Extract the [x, y] coordinate from the center of the cell holding the provided text.  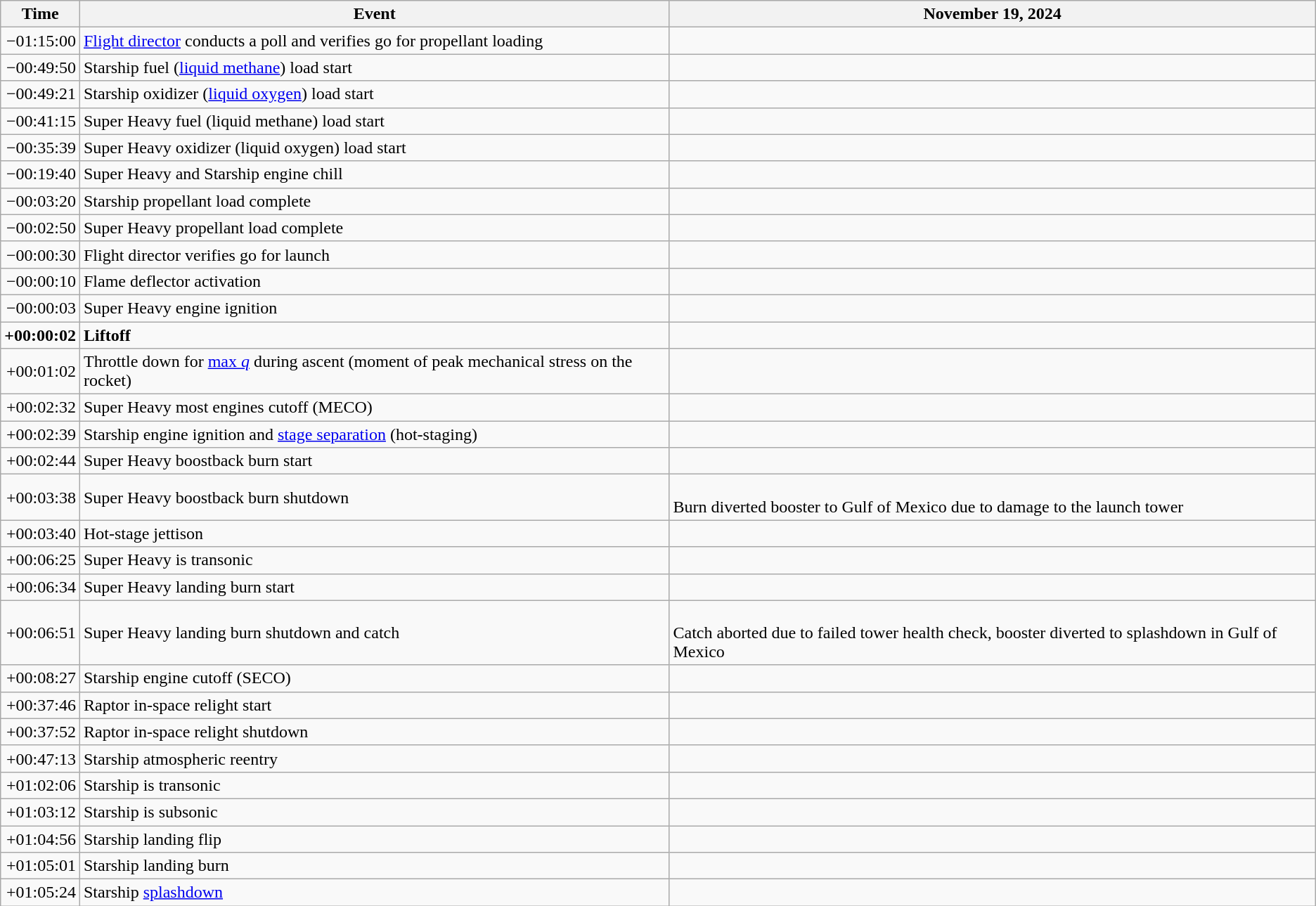
−00:03:20 [41, 201]
Super Heavy oxidizer (liquid oxygen) load start [374, 148]
+00:06:51 [41, 633]
+00:02:39 [41, 434]
+00:06:34 [41, 587]
+00:03:38 [41, 498]
+01:05:01 [41, 866]
+01:05:24 [41, 893]
−00:41:15 [41, 121]
Super Heavy boostback burn start [374, 461]
+00:02:32 [41, 408]
November 19, 2024 [993, 14]
+01:03:12 [41, 812]
Starship is transonic [374, 785]
Flight director conducts a poll and verifies go for propellant loading [374, 41]
Catch aborted due to failed tower health check, booster diverted to splashdown in Gulf of Mexico [993, 633]
Time [41, 14]
Super Heavy landing burn shutdown and catch [374, 633]
Starship fuel (liquid methane) load start [374, 67]
Starship landing burn [374, 866]
+00:06:25 [41, 560]
Throttle down for max q during ascent (moment of peak mechanical stress on the rocket) [374, 371]
Flight director verifies go for launch [374, 254]
+00:08:27 [41, 678]
Starship oxidizer (liquid oxygen) load start [374, 94]
Super Heavy propellant load complete [374, 228]
Flame deflector activation [374, 281]
Super Heavy and Starship engine chill [374, 174]
Burn diverted booster to Gulf of Mexico due to damage to the launch tower [993, 498]
Hot-stage jettison [374, 533]
Liftoff [374, 335]
Starship splashdown [374, 893]
−01:15:00 [41, 41]
+00:01:02 [41, 371]
Starship engine ignition and stage separation (hot-staging) [374, 434]
−00:19:40 [41, 174]
+00:03:40 [41, 533]
−00:00:10 [41, 281]
+00:37:46 [41, 705]
+01:04:56 [41, 839]
Super Heavy is transonic [374, 560]
Raptor in-space relight shutdown [374, 732]
+00:37:52 [41, 732]
Raptor in-space relight start [374, 705]
+00:00:02 [41, 335]
Starship atmospheric reentry [374, 758]
Super Heavy boostback burn shutdown [374, 498]
+01:02:06 [41, 785]
Super Heavy most engines cutoff (MECO) [374, 408]
−00:35:39 [41, 148]
−00:00:30 [41, 254]
Starship is subsonic [374, 812]
Starship engine cutoff (SECO) [374, 678]
−00:00:03 [41, 308]
Starship landing flip [374, 839]
Super Heavy engine ignition [374, 308]
Super Heavy fuel (liquid methane) load start [374, 121]
−00:02:50 [41, 228]
Super Heavy landing burn start [374, 587]
Event [374, 14]
Starship propellant load complete [374, 201]
−00:49:50 [41, 67]
+00:02:44 [41, 461]
+00:47:13 [41, 758]
−00:49:21 [41, 94]
